From the cell containing the given text, extract its center point as (X, Y) coordinate. 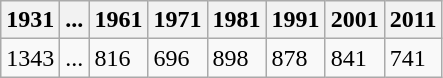
898 (236, 58)
878 (296, 58)
816 (118, 58)
1931 (30, 20)
841 (354, 58)
1961 (118, 20)
1981 (236, 20)
741 (413, 58)
1991 (296, 20)
2001 (354, 20)
1343 (30, 58)
696 (178, 58)
2011 (413, 20)
1971 (178, 20)
